Locate the cell with the specified text and output its (x, y) center coordinate. 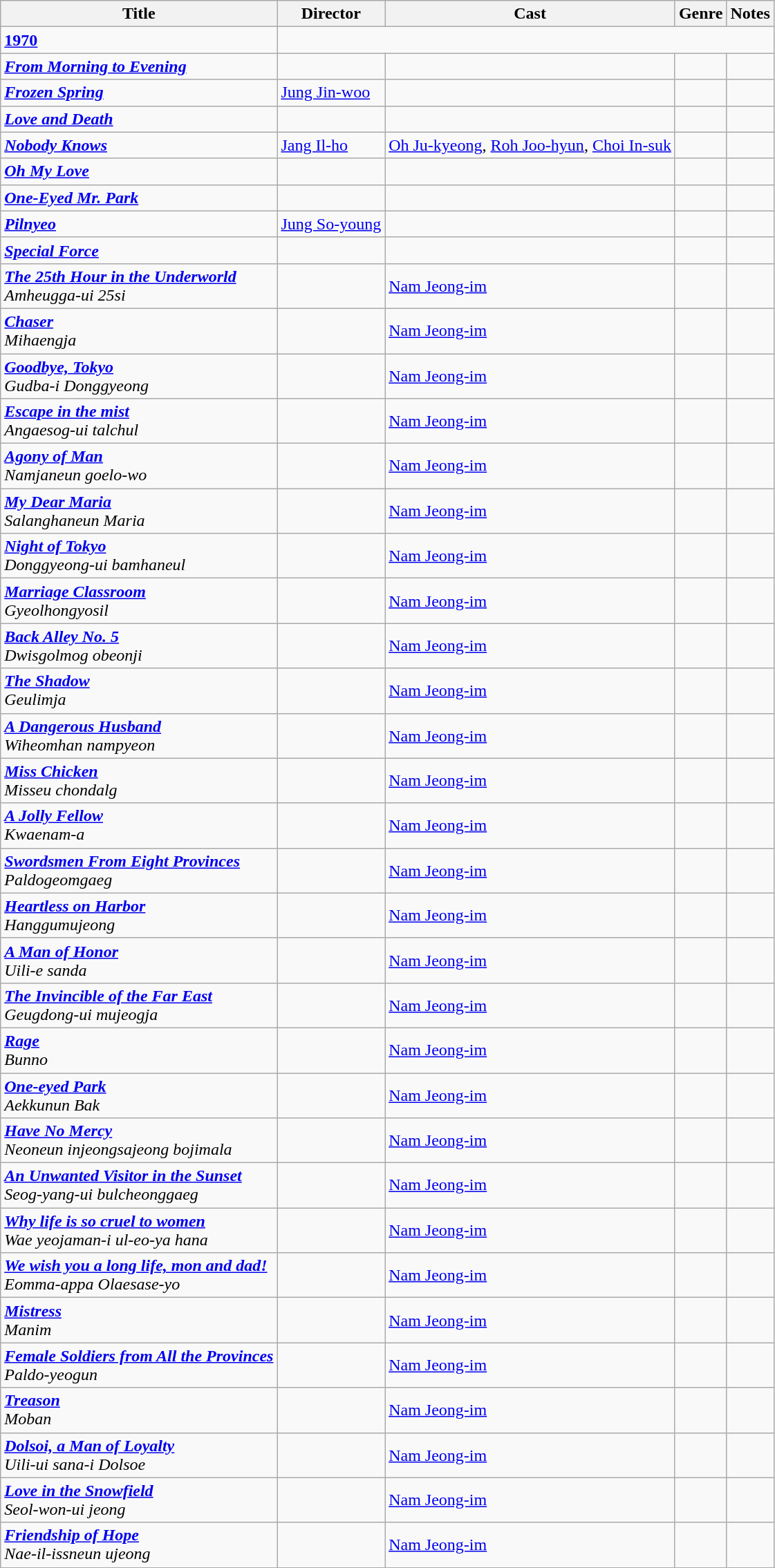
Back Alley No. 5Dwisgolmog obeonji (139, 645)
MistressManim (139, 1320)
Love and Death (139, 119)
Have No MercyNeoneun injeongsajeong bojimala (139, 1140)
One-eyed ParkAekkunun Bak (139, 1095)
Oh Ju-kyeong, Roh Joo-hyun, Choi In-suk (530, 145)
The 25th Hour in the UnderworldAmheugga-ui 25si (139, 286)
Love in the SnowfieldSeol-won-ui jeong (139, 1500)
From Morning to Evening (139, 66)
Cast (530, 14)
The ShadowGeulimja (139, 691)
Jang Il-ho (331, 145)
One-Eyed Mr. Park (139, 198)
Friendship of HopeNae-il-issneun ujeong (139, 1545)
Dolsoi, a Man of LoyaltyUili-ui sana-i Dolsoe (139, 1455)
ChaserMihaengja (139, 330)
Special Force (139, 250)
Marriage ClassroomGyeolhongyosil (139, 601)
Goodbye, TokyoGudba-i Donggyeong (139, 376)
Pilnyeo (139, 224)
Why life is so cruel to womenWae yeojaman-i ul-eo-ya hana (139, 1230)
1970 (139, 40)
A Man of HonorUili-e sanda (139, 961)
Notes (750, 14)
Night of TokyoDonggyeong-ui bamhaneul (139, 556)
Title (139, 14)
Director (331, 14)
Female Soldiers from All the ProvincesPaldo-yeogun (139, 1366)
TreasonMoban (139, 1410)
Frozen Spring (139, 93)
Nobody Knows (139, 145)
A Jolly FellowKwaenam-a (139, 825)
RageBunno (139, 1050)
Agony of ManNamjaneun goelo-wo (139, 466)
An Unwanted Visitor in the SunsetSeog-yang-ui bulcheonggaeg (139, 1186)
Escape in the mistAngaesog-ui talchul (139, 422)
My Dear MariaSalanghaneun Maria (139, 511)
Swordsmen From Eight ProvincesPaldogeomgaeg (139, 871)
Jung So-young (331, 224)
Jung Jin-woo (331, 93)
Miss ChickenMisseu chondalg (139, 781)
We wish you a long life, mon and dad!Eomma-appa Olaesase-yo (139, 1276)
Genre (701, 14)
The Invincible of the Far EastGeugdong-ui mujeogja (139, 1005)
Heartless on HarborHanggumujeong (139, 915)
A Dangerous HusbandWiheomhan nampyeon (139, 735)
Oh My Love (139, 171)
